From the cell containing the given text, extract its center point as (X, Y) coordinate. 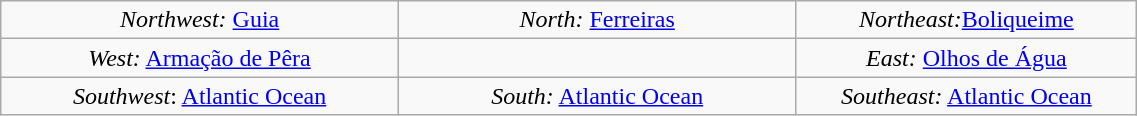
South: Atlantic Ocean (597, 96)
Southeast: Atlantic Ocean (966, 96)
Northeast:Boliqueime (966, 20)
Northwest: Guia (200, 20)
Southwest: Atlantic Ocean (200, 96)
West: Armação de Pêra (200, 58)
East: Olhos de Água (966, 58)
North: Ferreiras (597, 20)
